Output the (x, y) coordinate of the center of the cell containing the given text.  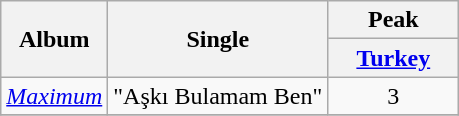
"Aşkı Bulamam Ben" (218, 96)
Maximum (54, 96)
Turkey (394, 58)
3 (394, 96)
Peak (394, 20)
Single (218, 39)
Album (54, 39)
